Return the [X, Y] coordinate for the center point of the cell that contains the specified text.  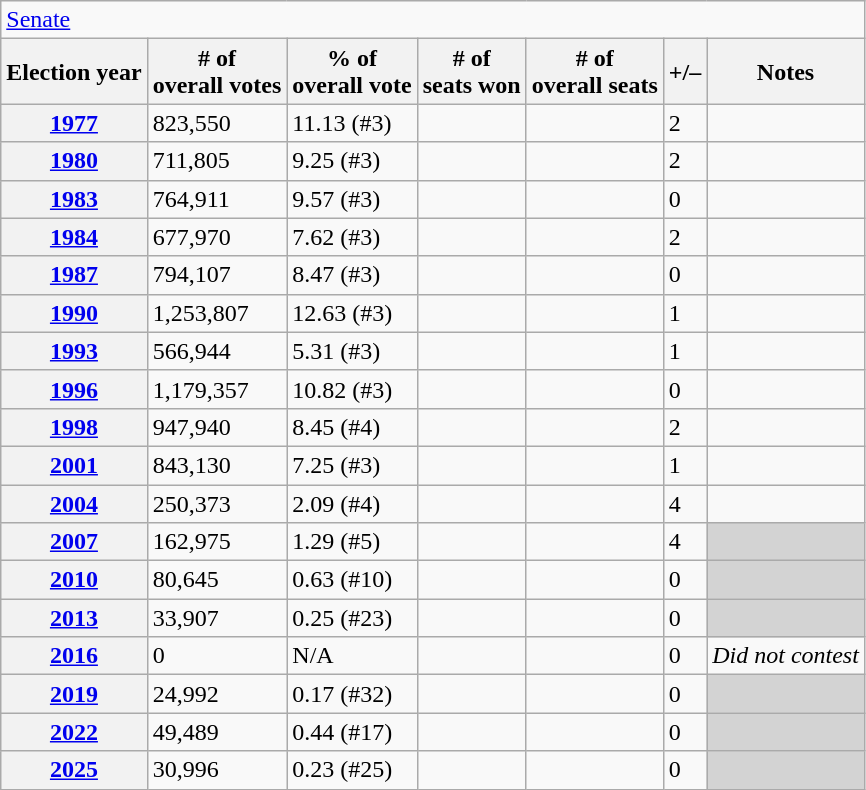
12.63 (#3) [352, 313]
9.25 (#3) [352, 161]
677,970 [217, 237]
2019 [74, 694]
764,911 [217, 199]
8.45 (#4) [352, 427]
7.62 (#3) [352, 237]
843,130 [217, 465]
2016 [74, 656]
1.29 (#5) [352, 542]
1984 [74, 237]
Did not contest [786, 656]
1987 [74, 275]
N/A [352, 656]
250,373 [217, 503]
49,489 [217, 732]
30,996 [217, 770]
566,944 [217, 351]
7.25 (#3) [352, 465]
24,992 [217, 694]
0.63 (#10) [352, 580]
2025 [74, 770]
2.09 (#4) [352, 503]
1983 [74, 199]
10.82 (#3) [352, 389]
2001 [74, 465]
# ofoverall votes [217, 72]
2013 [74, 618]
11.13 (#3) [352, 123]
2022 [74, 732]
711,805 [217, 161]
0.44 (#17) [352, 732]
8.47 (#3) [352, 275]
80,645 [217, 580]
9.57 (#3) [352, 199]
Election year [74, 72]
1,179,357 [217, 389]
794,107 [217, 275]
2004 [74, 503]
Senate [433, 20]
947,940 [217, 427]
Notes [786, 72]
1990 [74, 313]
% ofoverall vote [352, 72]
# ofoverall seats [594, 72]
1993 [74, 351]
1,253,807 [217, 313]
0.17 (#32) [352, 694]
1977 [74, 123]
2010 [74, 580]
5.31 (#3) [352, 351]
1996 [74, 389]
2007 [74, 542]
33,907 [217, 618]
0.23 (#25) [352, 770]
823,550 [217, 123]
+/– [684, 72]
162,975 [217, 542]
1980 [74, 161]
# ofseats won [472, 72]
1998 [74, 427]
0.25 (#23) [352, 618]
